Extract the [X, Y] coordinate from the center of the cell holding the provided text.  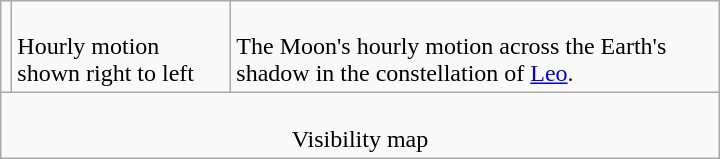
The Moon's hourly motion across the Earth's shadow in the constellation of Leo. [475, 47]
Visibility map [360, 126]
Hourly motion shown right to left [122, 47]
